Extract the [x, y] coordinate from the center of the cell holding the provided text.  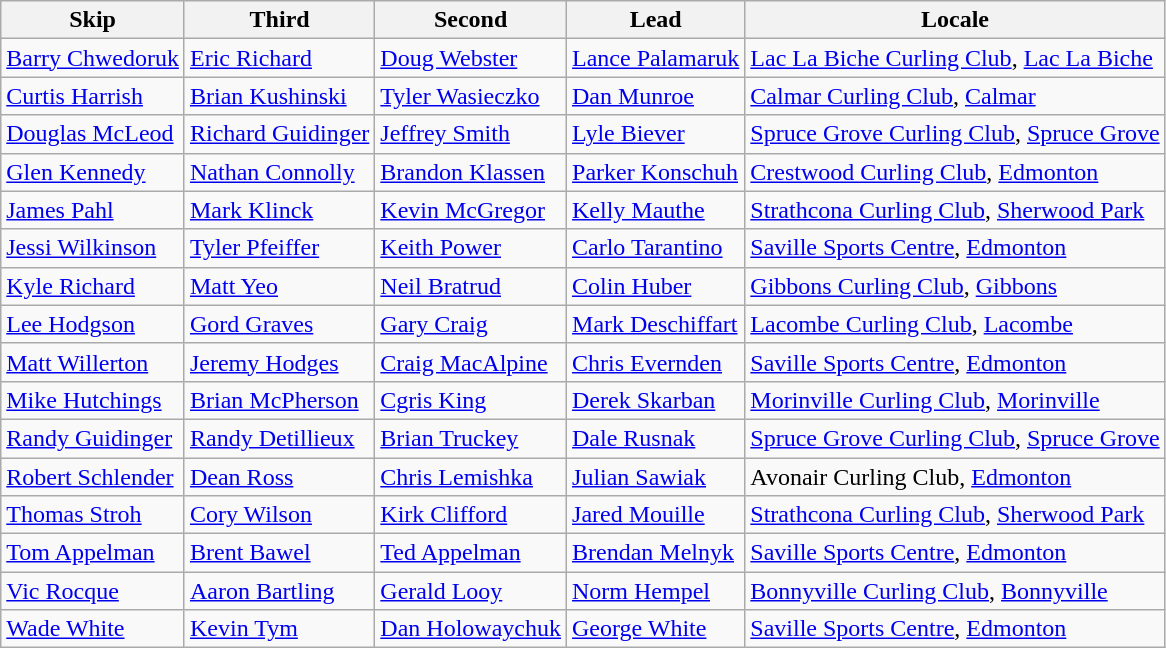
Tyler Pfeiffer [279, 248]
Cory Wilson [279, 515]
Lee Hodgson [93, 324]
Wade White [93, 629]
Kirk Clifford [471, 515]
Morinville Curling Club, Morinville [955, 400]
Vic Rocque [93, 591]
Tom Appelman [93, 553]
Derek Skarban [656, 400]
Mark Deschiffart [656, 324]
Mike Hutchings [93, 400]
Jeffrey Smith [471, 134]
Brandon Klassen [471, 172]
Richard Guidinger [279, 134]
Parker Konschuh [656, 172]
Kevin McGregor [471, 210]
Brian McPherson [279, 400]
Matt Yeo [279, 286]
Tyler Wasieczko [471, 96]
Douglas McLeod [93, 134]
Brent Bawel [279, 553]
Norm Hempel [656, 591]
Carlo Tarantino [656, 248]
Ted Appelman [471, 553]
Lead [656, 20]
Dean Ross [279, 477]
Dan Holowaychuk [471, 629]
Aaron Bartling [279, 591]
Mark Klinck [279, 210]
Doug Webster [471, 58]
George White [656, 629]
Gibbons Curling Club, Gibbons [955, 286]
Jeremy Hodges [279, 362]
Randy Detillieux [279, 438]
Kelly Mauthe [656, 210]
Dan Munroe [656, 96]
Eric Richard [279, 58]
Thomas Stroh [93, 515]
Brendan Melnyk [656, 553]
Avonair Curling Club, Edmonton [955, 477]
Chris Evernden [656, 362]
Skip [93, 20]
Curtis Harrish [93, 96]
Nathan Connolly [279, 172]
Brian Kushinski [279, 96]
Chris Lemishka [471, 477]
James Pahl [93, 210]
Kevin Tym [279, 629]
Keith Power [471, 248]
Lance Palamaruk [656, 58]
Calmar Curling Club, Calmar [955, 96]
Colin Huber [656, 286]
Crestwood Curling Club, Edmonton [955, 172]
Robert Schlender [93, 477]
Jared Mouille [656, 515]
Second [471, 20]
Randy Guidinger [93, 438]
Jessi Wilkinson [93, 248]
Julian Sawiak [656, 477]
Locale [955, 20]
Gary Craig [471, 324]
Third [279, 20]
Craig MacAlpine [471, 362]
Neil Bratrud [471, 286]
Lac La Biche Curling Club, Lac La Biche [955, 58]
Cgris King [471, 400]
Brian Truckey [471, 438]
Bonnyville Curling Club, Bonnyville [955, 591]
Matt Willerton [93, 362]
Lacombe Curling Club, Lacombe [955, 324]
Barry Chwedoruk [93, 58]
Gord Graves [279, 324]
Dale Rusnak [656, 438]
Gerald Looy [471, 591]
Lyle Biever [656, 134]
Kyle Richard [93, 286]
Glen Kennedy [93, 172]
